For the text-containing cell, return its midpoint in [X, Y] coordinate format. 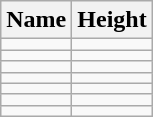
Name [36, 20]
Height [112, 20]
